Scan for the cell matching the given text and deliver its (X, Y) coordinate at center. 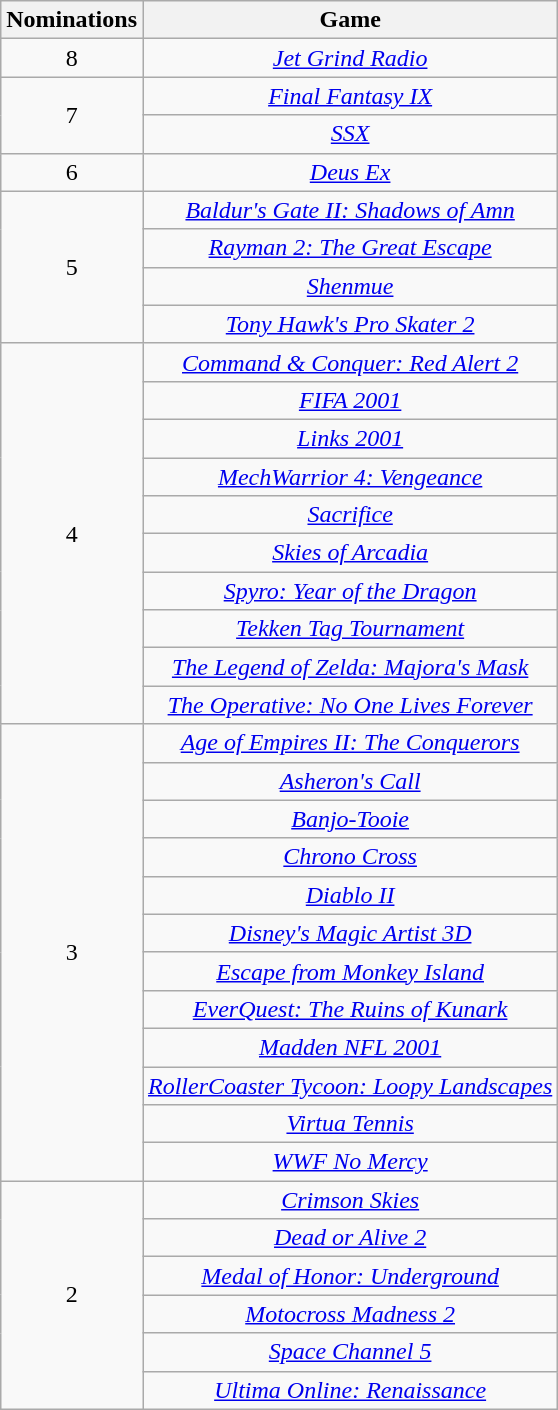
RollerCoaster Tycoon: Loopy Landscapes (350, 1085)
5 (72, 267)
Spyro: Year of the Dragon (350, 591)
Disney's Magic Artist 3D (350, 933)
Jet Grind Radio (350, 58)
Escape from Monkey Island (350, 971)
3 (72, 952)
Asheron's Call (350, 781)
Chrono Cross (350, 857)
Deus Ex (350, 172)
Madden NFL 2001 (350, 1047)
Tekken Tag Tournament (350, 629)
Skies of Arcadia (350, 553)
Command & Conquer: Red Alert 2 (350, 362)
Dead or Alive 2 (350, 1238)
SSX (350, 134)
4 (72, 534)
Rayman 2: The Great Escape (350, 248)
WWF No Mercy (350, 1162)
8 (72, 58)
MechWarrior 4: Vengeance (350, 477)
Tony Hawk's Pro Skater 2 (350, 324)
Ultima Online: Renaissance (350, 1390)
EverQuest: The Ruins of Kunark (350, 1009)
Nominations (72, 20)
Banjo-Tooie (350, 819)
Shenmue (350, 286)
Diablo II (350, 895)
Game (350, 20)
The Operative: No One Lives Forever (350, 705)
Virtua Tennis (350, 1124)
Sacrifice (350, 515)
The Legend of Zelda: Majora's Mask (350, 667)
FIFA 2001 (350, 400)
Space Channel 5 (350, 1352)
Links 2001 (350, 438)
Final Fantasy IX (350, 96)
Motocross Madness 2 (350, 1314)
Baldur's Gate II: Shadows of Amn (350, 210)
7 (72, 115)
Age of Empires II: The Conquerors (350, 743)
Crimson Skies (350, 1200)
Medal of Honor: Underground (350, 1276)
6 (72, 172)
2 (72, 1295)
